Output the (X, Y) coordinate of the center of the cell containing the given text.  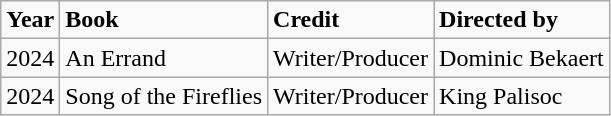
Credit (351, 20)
Book (164, 20)
King Palisoc (522, 96)
Dominic Bekaert (522, 58)
Song of the Fireflies (164, 96)
An Errand (164, 58)
Directed by (522, 20)
Year (30, 20)
